Scan for the cell matching the given text and deliver its (X, Y) coordinate at center. 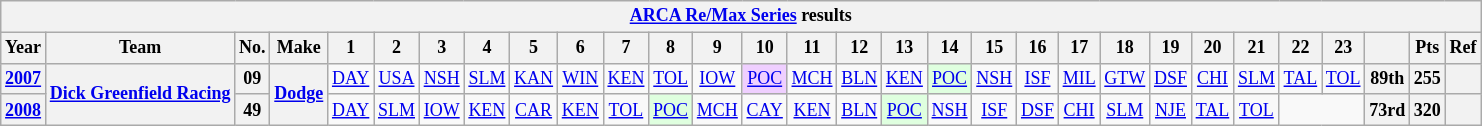
7 (626, 48)
73rd (1388, 110)
09 (252, 78)
9 (717, 48)
5 (534, 48)
20 (1212, 48)
NJE (1171, 110)
2007 (24, 78)
320 (1428, 110)
14 (950, 48)
8 (671, 48)
11 (812, 48)
21 (1257, 48)
Dick Greenfield Racing (140, 94)
23 (1344, 48)
CAY (764, 110)
22 (1300, 48)
WIN (580, 78)
18 (1125, 48)
GTW (1125, 78)
KAN (534, 78)
Ref (1463, 48)
89th (1388, 78)
3 (442, 48)
2008 (24, 110)
12 (860, 48)
No. (252, 48)
USA (397, 78)
Year (24, 48)
MIL (1079, 78)
16 (1038, 48)
2 (397, 48)
Team (140, 48)
Dodge (299, 94)
ARCA Re/Max Series results (741, 16)
CAR (534, 110)
10 (764, 48)
Pts (1428, 48)
6 (580, 48)
17 (1079, 48)
15 (994, 48)
Make (299, 48)
4 (487, 48)
19 (1171, 48)
1 (351, 48)
13 (905, 48)
255 (1428, 78)
49 (252, 110)
